Provide the (x, y) coordinate of the cell's center where the given text is located.  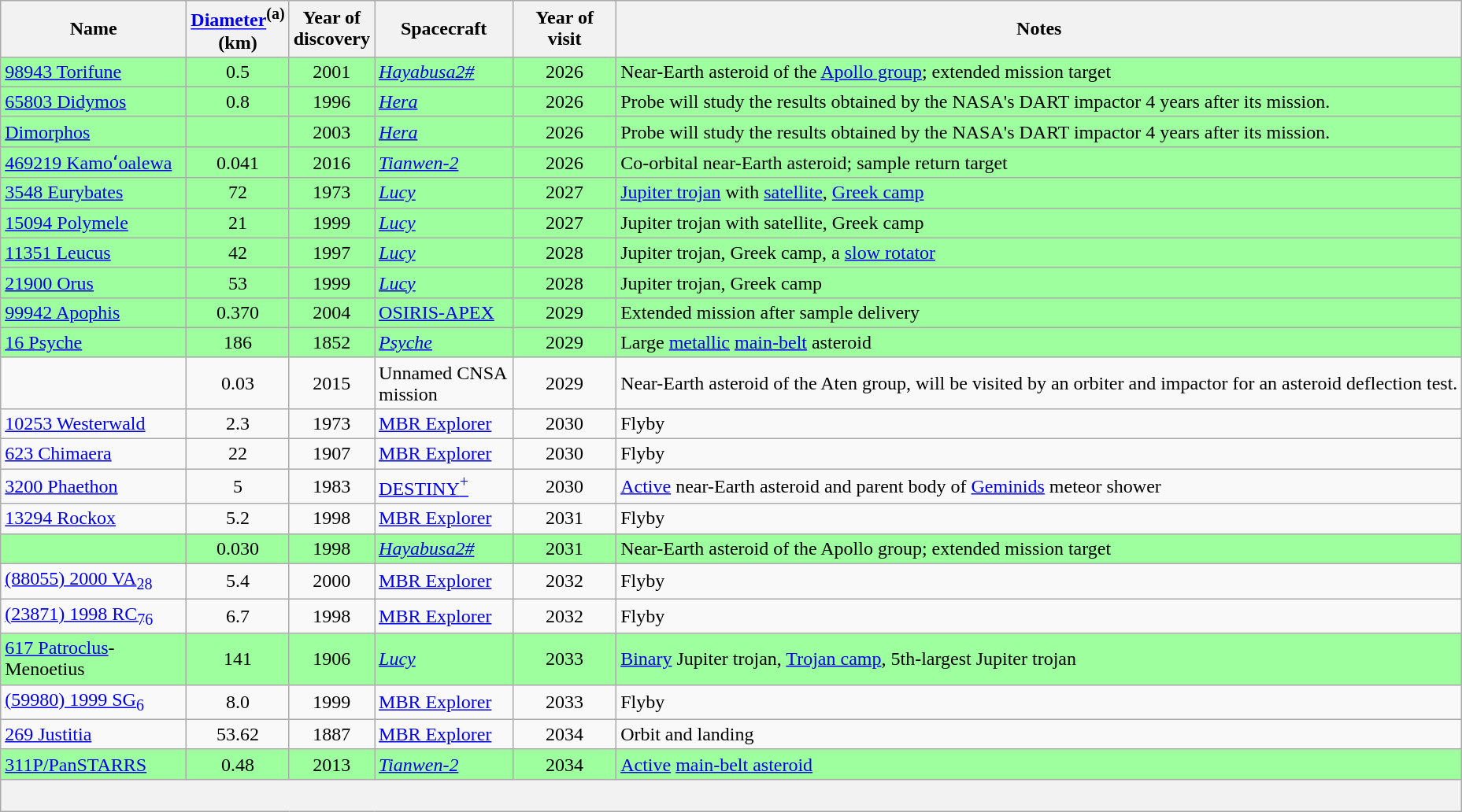
0.370 (238, 312)
Jupiter trojan, Greek camp (1039, 282)
53.62 (238, 734)
5.4 (238, 581)
Notes (1039, 29)
Diameter(a)(km) (238, 29)
53 (238, 282)
Jupiter trojan, Greek camp, a slow rotator (1039, 253)
1907 (331, 454)
8.0 (238, 702)
99942 Apophis (94, 312)
72 (238, 193)
Co-orbital near-Earth asteroid; sample return target (1039, 162)
98943 Torifune (94, 72)
469219 Kamoʻoalewa (94, 162)
1996 (331, 101)
42 (238, 253)
5.2 (238, 519)
10253 Westerwald (94, 423)
1887 (331, 734)
Name (94, 29)
Spacecraft (444, 29)
Active main-belt asteroid (1039, 764)
0.030 (238, 548)
2.3 (238, 423)
6.7 (238, 616)
Binary Jupiter trojan, Trojan camp, 5th-largest Jupiter trojan (1039, 659)
Dimorphos (94, 131)
2004 (331, 312)
3200 Phaethon (94, 486)
0.041 (238, 162)
11351 Leucus (94, 253)
617 Patroclus-Menoetius (94, 659)
Extended mission after sample delivery (1039, 312)
65803 Didymos (94, 101)
OSIRIS-APEX (444, 312)
5 (238, 486)
21 (238, 223)
1983 (331, 486)
22 (238, 454)
2013 (331, 764)
16 Psyche (94, 342)
2000 (331, 581)
Active near-Earth asteroid and parent body of Geminids meteor shower (1039, 486)
0.48 (238, 764)
186 (238, 342)
Unnamed CNSA mission (444, 382)
Large metallic main-belt asteroid (1039, 342)
1852 (331, 342)
0.03 (238, 382)
Psyche (444, 342)
Year ofdiscovery (331, 29)
0.5 (238, 72)
Orbit and landing (1039, 734)
1906 (331, 659)
0.8 (238, 101)
3548 Eurybates (94, 193)
Year ofvisit (565, 29)
2015 (331, 382)
21900 Orus (94, 282)
1997 (331, 253)
2003 (331, 131)
DESTINY+ (444, 486)
623 Chimaera (94, 454)
311P/PanSTARRS (94, 764)
2001 (331, 72)
15094 Polymele (94, 223)
Near-Earth asteroid of the Aten group, will be visited by an orbiter and impactor for an asteroid deflection test. (1039, 382)
2016 (331, 162)
(59980) 1999 SG6 (94, 702)
13294 Rockox (94, 519)
269 Justitia (94, 734)
(88055) 2000 VA28 (94, 581)
141 (238, 659)
(23871) 1998 RC76 (94, 616)
